Search for the cell housing the specified text and yield its (X, Y) center coordinate. 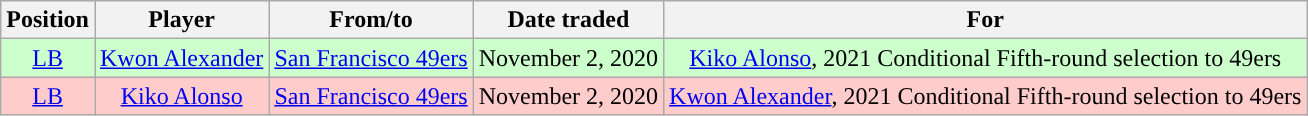
From/to (371, 20)
Kwon Alexander, 2021 Conditional Fifth-round selection to 49ers (986, 96)
For (986, 20)
Kiko Alonso, 2021 Conditional Fifth-round selection to 49ers (986, 58)
Kwon Alexander (181, 58)
Player (181, 20)
Kiko Alonso (181, 96)
Position (48, 20)
Date traded (568, 20)
